Output the [x, y] coordinate of the center of the cell containing the given text.  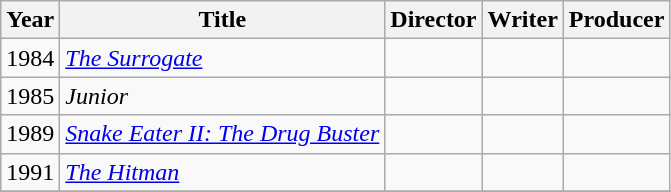
The Surrogate [222, 58]
Snake Eater II: The Drug Buster [222, 134]
Director [434, 20]
The Hitman [222, 172]
1985 [30, 96]
1991 [30, 172]
1989 [30, 134]
Title [222, 20]
1984 [30, 58]
Junior [222, 96]
Writer [522, 20]
Year [30, 20]
Producer [616, 20]
